Provide the (X, Y) coordinate of the cell's center where the given text is located.  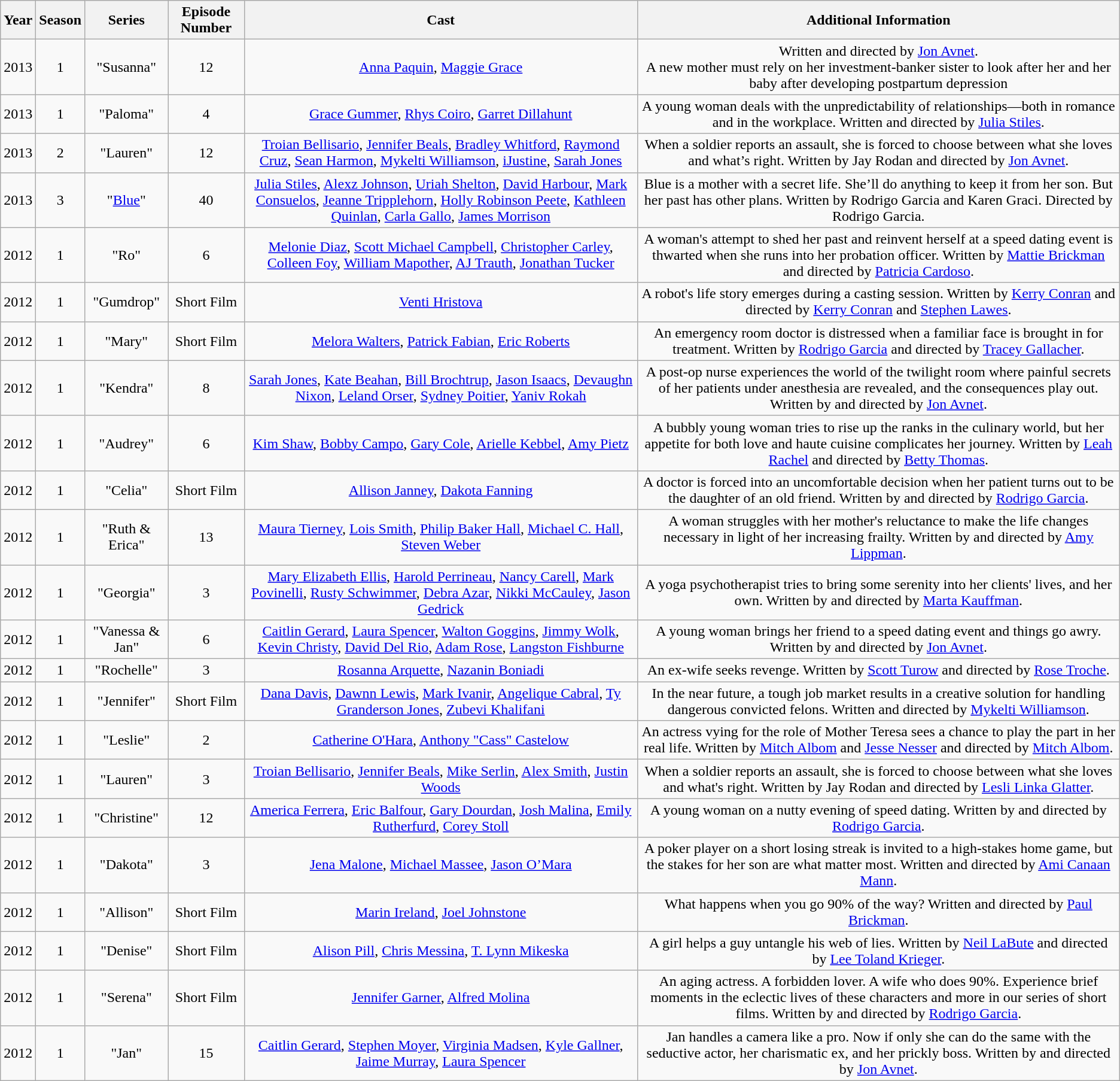
"Christine" (127, 818)
Venti Hristova (440, 302)
Catherine O'Hara, Anthony "Cass" Castelow (440, 740)
"Allison" (127, 912)
Mary Elizabeth Ellis, Harold Perrineau, Nancy Carell, Mark Povinelli, Rusty Schwimmer, Debra Azar, Nikki McCauley, Jason Gedrick (440, 593)
Melonie Diaz, Scott Michael Campbell, Christopher Carley, Colleen Foy, William Mapother, AJ Trauth, Jonathan Tucker (440, 255)
Series (127, 20)
A young woman deals with the unpredictability of relationships—both in romance and in the workplace. Written and directed by Julia Stiles. (878, 114)
Dana Davis, Dawnn Lewis, Mark Ivanir, Angelique Cabral, Ty Granderson Jones, Zubevi Khalifani (440, 702)
Alison Pill, Chris Messina, T. Lynn Mikeska (440, 951)
"Dakota" (127, 865)
A young woman brings her friend to a speed dating event and things go awry. Written by and directed by Jon Avnet. (878, 639)
"Jennifer" (127, 702)
Cast (440, 20)
Episode Number (206, 20)
Additional Information (878, 20)
Jena Malone, Michael Massee, Jason O’Mara (440, 865)
Anna Paquin, Maggie Grace (440, 67)
40 (206, 200)
"Vanessa & Jan" (127, 639)
"Serena" (127, 998)
Rosanna Arquette, Nazanin Boniadi (440, 670)
Caitlin Gerard, Stephen Moyer, Virginia Madsen, Kyle Gallner, Jaime Murray, Laura Spencer (440, 1053)
Season (60, 20)
"Ro" (127, 255)
"Susanna" (127, 67)
"Leslie" (127, 740)
"Kendra" (127, 388)
"Ruth & Erica" (127, 537)
Grace Gummer, Rhys Coiro, Garret Dillahunt (440, 114)
An emergency room doctor is distressed when a familiar face is brought in for treatment. Written by Rodrigo Garcia and directed by Tracey Gallacher. (878, 341)
Jennifer Garner, Alfred Molina (440, 998)
"Mary" (127, 341)
8 (206, 388)
13 (206, 537)
"Jan" (127, 1053)
"Denise" (127, 951)
Allison Janney, Dakota Fanning (440, 490)
A robot's life story emerges during a casting session. Written by Kerry Conran and directed by Kerry Conran and Stephen Lawes. (878, 302)
When a soldier reports an assault, she is forced to choose between what she loves and what’s right. Written by Jay Rodan and directed by Jon Avnet. (878, 153)
"Gumdrop" (127, 302)
"Celia" (127, 490)
Troian Bellisario, Jennifer Beals, Mike Serlin, Alex Smith, Justin Woods (440, 779)
"Rochelle" (127, 670)
"Georgia" (127, 593)
Sarah Jones, Kate Beahan, Bill Brochtrup, Jason Isaacs, Devaughn Nixon, Leland Orser, Sydney Poitier, Yaniv Rokah (440, 388)
America Ferrera, Eric Balfour, Gary Dourdan, Josh Malina, Emily Rutherfurd, Corey Stoll (440, 818)
Maura Tierney, Lois Smith, Philip Baker Hall, Michael C. Hall, Steven Weber (440, 537)
What happens when you go 90% of the way? Written and directed by Paul Brickman. (878, 912)
Marin Ireland, Joel Johnstone (440, 912)
Troian Bellisario, Jennifer Beals, Bradley Whitford, Raymond Cruz, Sean Harmon, Mykelti Williamson, iJustine, Sarah Jones (440, 153)
"Paloma" (127, 114)
Kim Shaw, Bobby Campo, Gary Cole, Arielle Kebbel, Amy Pietz (440, 443)
Melora Walters, Patrick Fabian, Eric Roberts (440, 341)
A young woman on a nutty evening of speed dating. Written by and directed by Rodrigo Garcia. (878, 818)
"Blue" (127, 200)
4 (206, 114)
A yoga psychotherapist tries to bring some serenity into her clients' lives, and her own. Written by and directed by Marta Kauffman. (878, 593)
15 (206, 1053)
"Audrey" (127, 443)
A girl helps a guy untangle his web of lies. Written by Neil LaBute and directed by Lee Toland Krieger. (878, 951)
Caitlin Gerard, Laura Spencer, Walton Goggins, Jimmy Wolk, Kevin Christy, David Del Rio, Adam Rose, Langston Fishburne (440, 639)
An ex-wife seeks revenge. Written by Scott Turow and directed by Rose Troche. (878, 670)
Year (18, 20)
